Provide the (X, Y) coordinate of the cell's center where the given text is located.  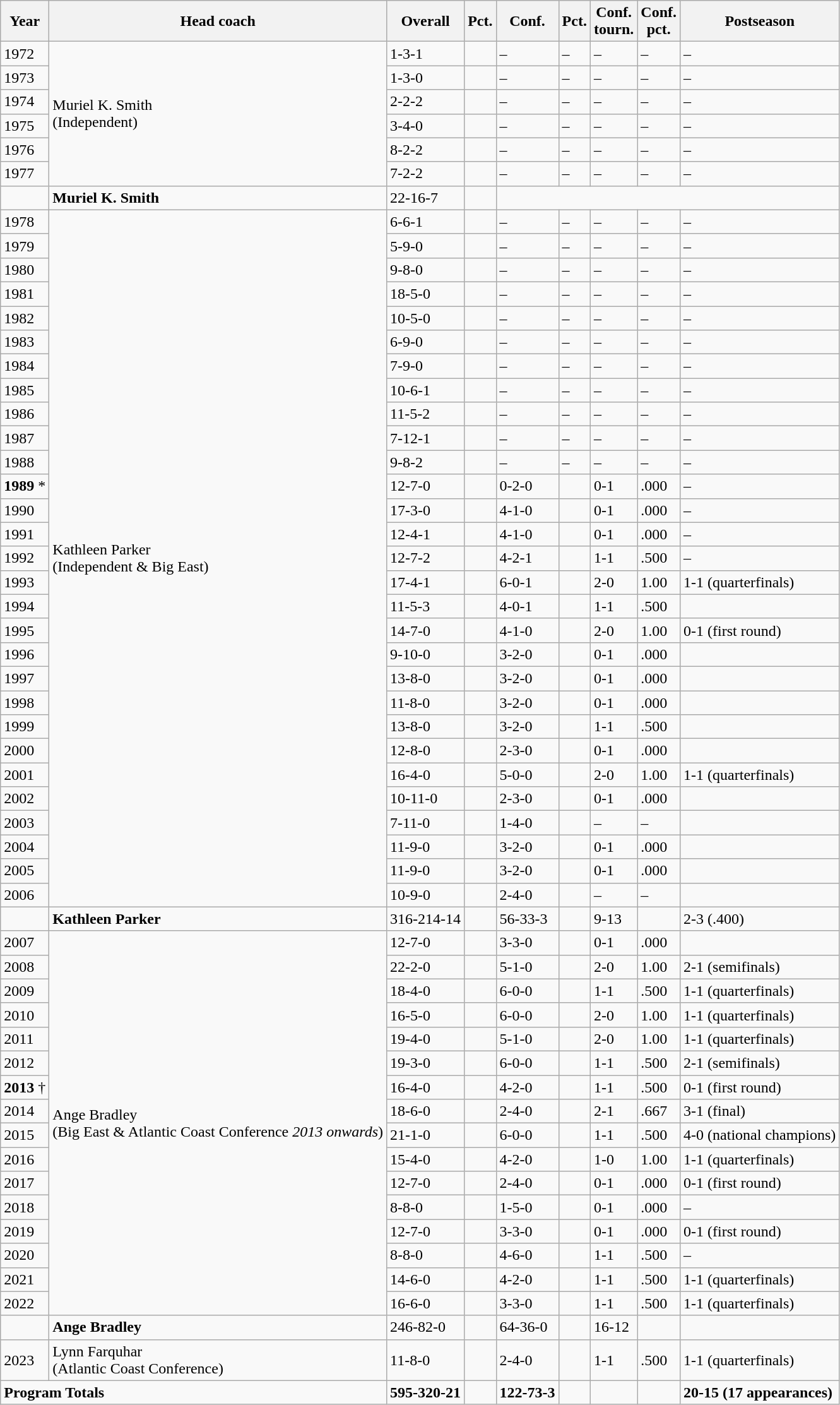
Kathleen Parker (218, 919)
22-2-0 (425, 967)
1995 (25, 630)
16-12 (613, 1327)
3-4-0 (425, 126)
4-6-0 (528, 1255)
316-214-14 (425, 919)
1974 (25, 102)
9-10-0 (425, 654)
18-5-0 (425, 294)
Year (25, 21)
11-5-2 (425, 414)
19-4-0 (425, 1039)
17-4-1 (425, 582)
6-9-0 (425, 342)
16-6-0 (425, 1303)
15-4-0 (425, 1159)
18-6-0 (425, 1111)
Program Totals (194, 1392)
Postseason (760, 21)
2007 (25, 943)
10-11-0 (425, 799)
2-1 (613, 1111)
1-5-0 (528, 1207)
1987 (25, 438)
7-11-0 (425, 823)
Muriel K. Smith(Independent) (218, 114)
10-9-0 (425, 895)
1972 (25, 54)
1976 (25, 150)
2015 (25, 1135)
5-9-0 (425, 246)
10-6-1 (425, 390)
1990 (25, 510)
9-8-0 (425, 270)
7-9-0 (425, 366)
Ange Bradley (218, 1327)
2021 (25, 1279)
16-5-0 (425, 1015)
Conf. (528, 21)
20-15 (17 appearances) (760, 1392)
1999 (25, 727)
1-3-1 (425, 54)
Ange Bradley(Big East & Atlantic Coast Conference 2013 onwards) (218, 1123)
14-6-0 (425, 1279)
1991 (25, 534)
1989 * (25, 486)
17-3-0 (425, 510)
2-2-2 (425, 102)
2-3 (.400) (760, 919)
12-4-1 (425, 534)
1981 (25, 294)
2013 † (25, 1087)
1988 (25, 462)
Conf.pct. (659, 21)
Head coach (218, 21)
2023 (25, 1360)
9-8-2 (425, 462)
1983 (25, 342)
1979 (25, 246)
1980 (25, 270)
.667 (659, 1111)
1977 (25, 174)
64-36-0 (528, 1327)
2011 (25, 1039)
2004 (25, 847)
2022 (25, 1303)
6-0-1 (528, 582)
2003 (25, 823)
1984 (25, 366)
6-6-1 (425, 222)
1996 (25, 654)
7-12-1 (425, 438)
11-5-3 (425, 606)
3-1 (final) (760, 1111)
Conf.tourn. (613, 21)
4-2-1 (528, 558)
1-4-0 (528, 823)
2012 (25, 1063)
2008 (25, 967)
14-7-0 (425, 630)
2019 (25, 1231)
2017 (25, 1183)
8-2-2 (425, 150)
2010 (25, 1015)
2002 (25, 799)
2005 (25, 871)
2018 (25, 1207)
1994 (25, 606)
7-2-2 (425, 174)
2009 (25, 991)
246-82-0 (425, 1327)
122-73-3 (528, 1392)
2020 (25, 1255)
12-8-0 (425, 751)
1997 (25, 678)
1992 (25, 558)
10-5-0 (425, 318)
2001 (25, 775)
0-2-0 (528, 486)
12-7-2 (425, 558)
9-13 (613, 919)
Lynn Farquhar(Atlantic Coast Conference) (218, 1360)
2000 (25, 751)
18-4-0 (425, 991)
22-16-7 (425, 198)
1998 (25, 703)
21-1-0 (425, 1135)
2006 (25, 895)
1985 (25, 390)
4-0 (national champions) (760, 1135)
1993 (25, 582)
Muriel K. Smith (218, 198)
5-0-0 (528, 775)
1-3-0 (425, 78)
595-320-21 (425, 1392)
2014 (25, 1111)
1973 (25, 78)
1-0 (613, 1159)
56-33-3 (528, 919)
Kathleen Parker(Independent & Big East) (218, 558)
1986 (25, 414)
1975 (25, 126)
Overall (425, 21)
1982 (25, 318)
19-3-0 (425, 1063)
2016 (25, 1159)
1978 (25, 222)
4-0-1 (528, 606)
